Provide the [x, y] coordinate of the cell's center where the given text is located.  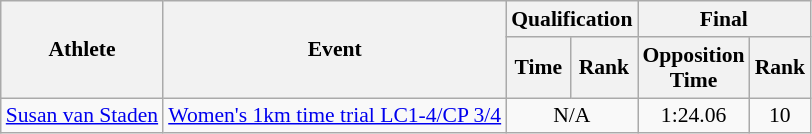
OppositionTime [694, 68]
Final [724, 19]
Women's 1km time trial LC1-4/CP 3/4 [334, 116]
Event [334, 50]
Qualification [572, 19]
N/A [572, 116]
Athlete [82, 50]
1:24.06 [694, 116]
Time [538, 68]
Susan van Staden [82, 116]
10 [780, 116]
